Pinpoint the cell where the given text exists, returning its (X, Y) midpoint coordinate. 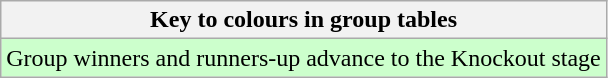
Key to colours in group tables (304, 20)
Group winners and runners-up advance to the Knockout stage (304, 58)
